Output the (X, Y) coordinate of the center of the cell containing the given text.  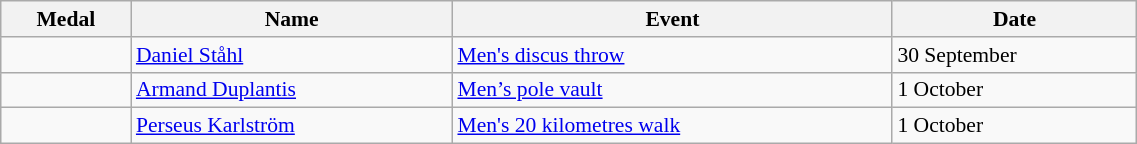
Men's discus throw (672, 55)
Men’s pole vault (672, 90)
Armand Duplantis (292, 90)
Medal (66, 19)
Daniel Ståhl (292, 55)
Perseus Karlström (292, 126)
Date (1014, 19)
Men's 20 kilometres walk (672, 126)
Event (672, 19)
30 September (1014, 55)
Name (292, 19)
